Locate the cell with the specified text and output its [X, Y] center coordinate. 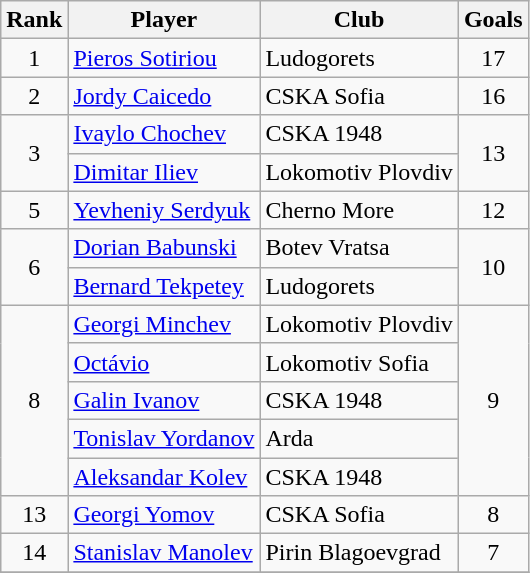
6 [34, 267]
Galin Ivanov [164, 400]
Goals [493, 20]
12 [493, 210]
Player [164, 20]
Lokomotiv Sofia [359, 362]
17 [493, 58]
Yevheniy Serdyuk [164, 210]
7 [493, 553]
Dorian Babunski [164, 248]
14 [34, 553]
Georgi Minchev [164, 324]
Dimitar Iliev [164, 172]
Arda [359, 438]
Tonislav Yordanov [164, 438]
Pirin Blagoevgrad [359, 553]
Georgi Yomov [164, 515]
9 [493, 400]
Club [359, 20]
Cherno More [359, 210]
Rank [34, 20]
10 [493, 267]
Octávio [164, 362]
Stanislav Manolev [164, 553]
Jordy Caicedo [164, 96]
Ivaylo Chochev [164, 134]
1 [34, 58]
3 [34, 153]
Aleksandar Kolev [164, 477]
Pieros Sotiriou [164, 58]
16 [493, 96]
5 [34, 210]
Botev Vratsa [359, 248]
Bernard Tekpetey [164, 286]
2 [34, 96]
